Find where the given text appears and provide that cell's center as [X, Y] coordinate. 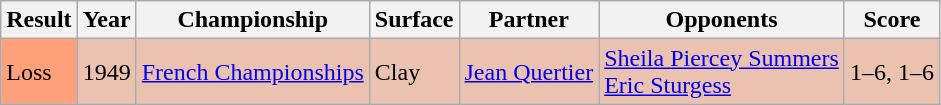
Surface [414, 20]
Partner [529, 20]
Sheila Piercey Summers Eric Sturgess [722, 72]
Loss [39, 72]
1949 [106, 72]
Score [892, 20]
Opponents [722, 20]
Year [106, 20]
1–6, 1–6 [892, 72]
Championship [252, 20]
French Championships [252, 72]
Result [39, 20]
Jean Quertier [529, 72]
Clay [414, 72]
